Find where the given text appears and provide that cell's center as [X, Y] coordinate. 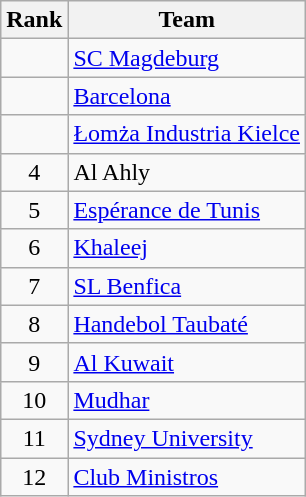
SC Magdeburg [187, 58]
Khaleej [187, 248]
Team [187, 20]
8 [34, 324]
Club Ministros [187, 477]
Barcelona [187, 96]
12 [34, 477]
Al Kuwait [187, 362]
5 [34, 210]
7 [34, 286]
Łomża Industria Kielce [187, 134]
Handebol Taubaté [187, 324]
9 [34, 362]
Rank [34, 20]
6 [34, 248]
11 [34, 438]
Espérance de Tunis [187, 210]
Sydney University [187, 438]
Mudhar [187, 400]
Al Ahly [187, 172]
10 [34, 400]
4 [34, 172]
SL Benfica [187, 286]
